Determine the (x, y) coordinate at the center of the cell enclosing the given text.  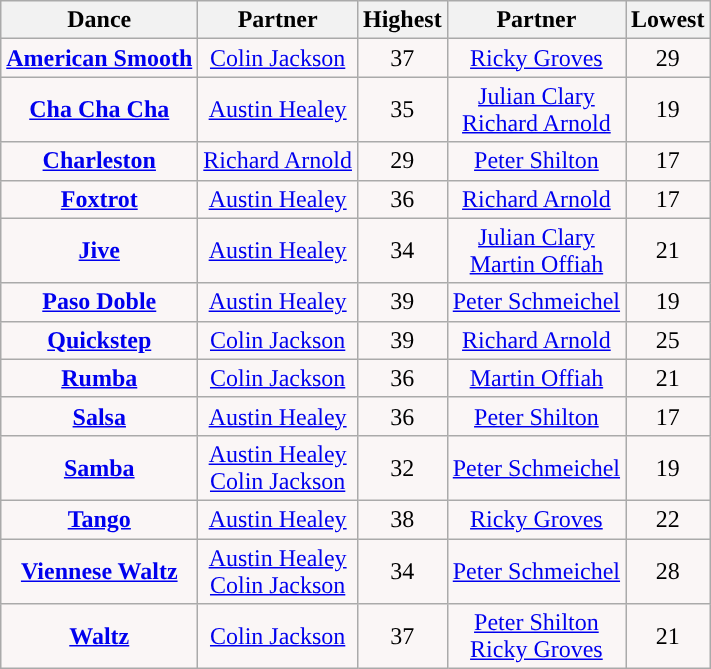
Waltz (100, 636)
Peter ShiltonRicky Groves (536, 636)
Salsa (100, 416)
Samba (100, 468)
American Smooth (100, 58)
Dance (100, 20)
Jive (100, 250)
Highest (402, 20)
Quickstep (100, 340)
35 (402, 110)
Foxtrot (100, 199)
25 (668, 340)
28 (668, 570)
Julian ClaryRichard Arnold (536, 110)
22 (668, 519)
Charleston (100, 161)
Julian ClaryMartin Offiah (536, 250)
Lowest (668, 20)
Rumba (100, 378)
Cha Cha Cha (100, 110)
Tango (100, 519)
38 (402, 519)
Martin Offiah (536, 378)
Viennese Waltz (100, 570)
Paso Doble (100, 302)
32 (402, 468)
